Extract the (X, Y) coordinate from the center of the cell holding the provided text.  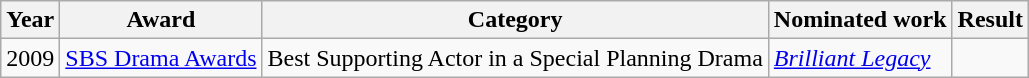
2009 (30, 58)
Nominated work (860, 20)
Year (30, 20)
Brilliant Legacy (860, 58)
Award (161, 20)
Category (515, 20)
SBS Drama Awards (161, 58)
Result (990, 20)
Best Supporting Actor in a Special Planning Drama (515, 58)
